Scan for the cell matching the given text and deliver its [x, y] coordinate at center. 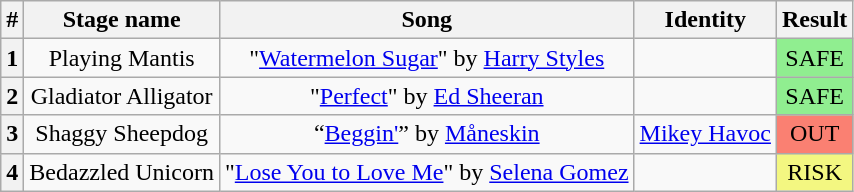
OUT [814, 134]
"Watermelon Sugar" by Harry Styles [426, 58]
2 [12, 96]
Gladiator Alligator [122, 96]
"Perfect" by Ed Sheeran [426, 96]
Song [426, 20]
Shaggy Sheepdog [122, 134]
Result [814, 20]
Mikey Havoc [705, 134]
Stage name [122, 20]
Playing Mantis [122, 58]
# [12, 20]
"Lose You to Love Me" by Selena Gomez [426, 172]
Identity [705, 20]
“Beggin'” by Måneskin [426, 134]
1 [12, 58]
RISK [814, 172]
4 [12, 172]
Bedazzled Unicorn [122, 172]
3 [12, 134]
